From the cell containing the given text, extract its center point as [X, Y] coordinate. 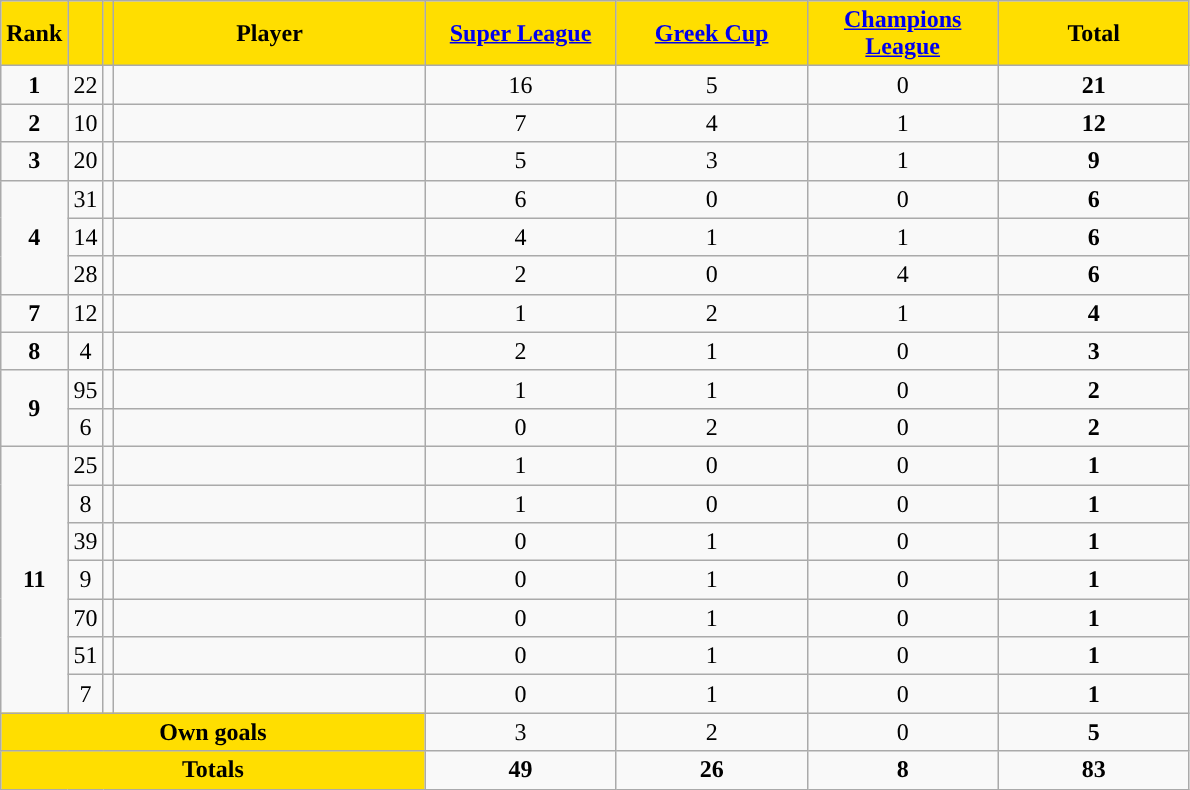
22 [86, 85]
31 [86, 199]
Rank [34, 34]
51 [86, 656]
Champions League [902, 34]
83 [1094, 770]
Own goals [213, 732]
Super League [520, 34]
28 [86, 275]
49 [520, 770]
Total [1094, 34]
26 [712, 770]
16 [520, 85]
25 [86, 465]
10 [86, 123]
70 [86, 618]
95 [86, 389]
11 [34, 579]
14 [86, 237]
Greek Cup [712, 34]
21 [1094, 85]
Player [270, 34]
Totals [213, 770]
39 [86, 542]
20 [86, 161]
